Provide the [X, Y] coordinate of the cell's center where the given text is located.  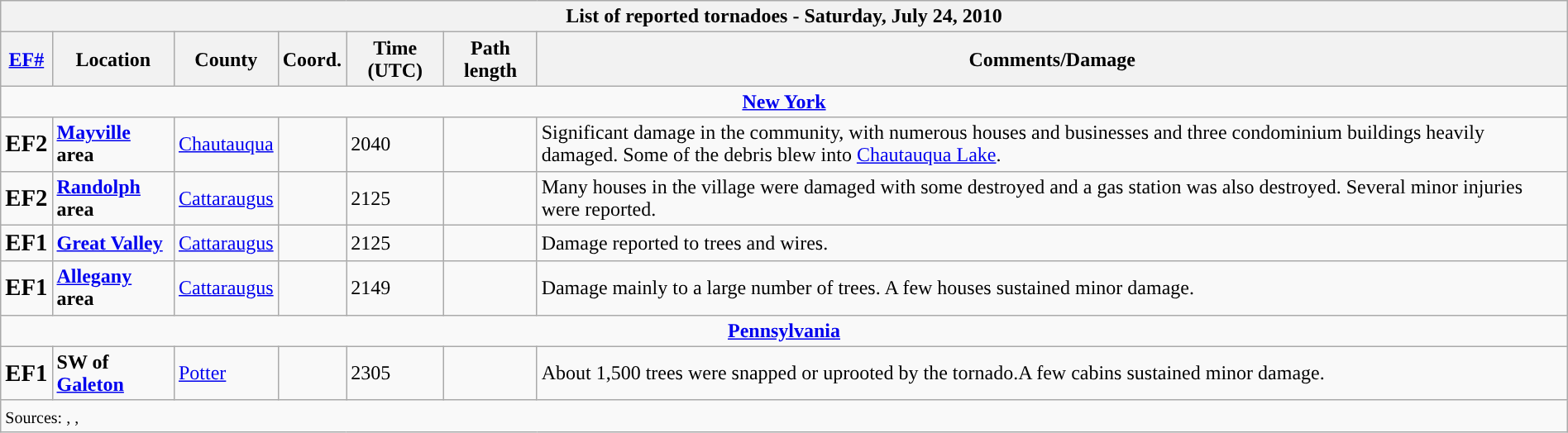
EF# [26, 59]
Allegany area [112, 288]
New York [784, 102]
Chautauqua [226, 144]
SW of Galeton [112, 374]
2149 [395, 288]
About 1,500 trees were snapped or uprooted by the tornado.A few cabins sustained minor damage. [1052, 374]
County [226, 59]
2305 [395, 374]
2040 [395, 144]
Comments/Damage [1052, 59]
Great Valley [112, 243]
Time (UTC) [395, 59]
Mayville area [112, 144]
Damage reported to trees and wires. [1052, 243]
Location [112, 59]
Randolph area [112, 198]
Many houses in the village were damaged with some destroyed and a gas station was also destroyed. Several minor injuries were reported. [1052, 198]
Coord. [312, 59]
Potter [226, 374]
Pennsylvania [784, 331]
List of reported tornadoes - Saturday, July 24, 2010 [784, 17]
Sources: , , [784, 416]
Damage mainly to a large number of trees. A few houses sustained minor damage. [1052, 288]
Path length [490, 59]
